Return the (X, Y) coordinate for the center point of the cell that contains the specified text.  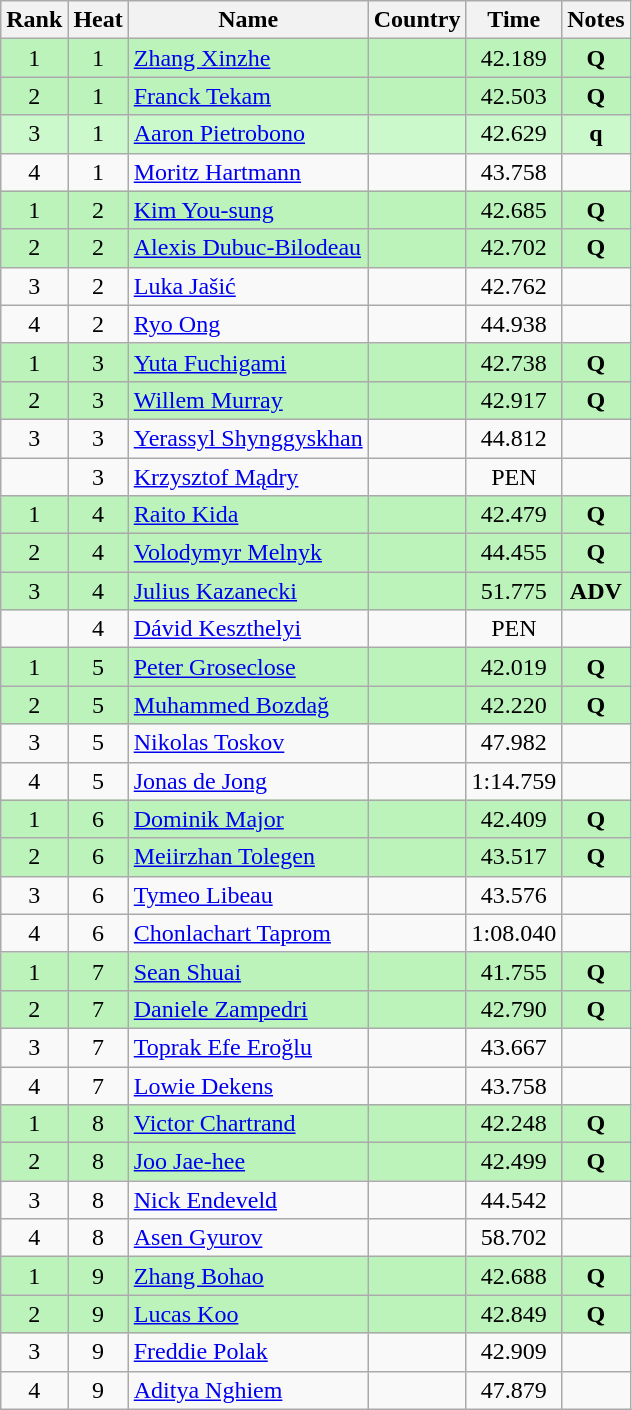
43.667 (514, 1047)
41.755 (514, 971)
Victor Chartrand (248, 1124)
1:14.759 (514, 781)
Peter Groseclose (248, 667)
42.409 (514, 819)
Franck Tekam (248, 96)
42.629 (514, 134)
Meiirzhan Tolegen (248, 857)
Time (514, 20)
Tymeo Libeau (248, 895)
Alexis Dubuc-Bilodeau (248, 248)
42.762 (514, 286)
Name (248, 20)
44.812 (514, 438)
42.503 (514, 96)
42.917 (514, 400)
Muhammed Bozdağ (248, 705)
Jonas de Jong (248, 781)
Daniele Zampedri (248, 1009)
ADV (596, 591)
Nick Endeveld (248, 1200)
Sean Shuai (248, 971)
Julius Kazanecki (248, 591)
Aaron Pietrobono (248, 134)
Country (417, 20)
Krzysztof Mądry (248, 477)
42.702 (514, 248)
Lowie Dekens (248, 1085)
Lucas Koo (248, 1314)
42.849 (514, 1314)
42.685 (514, 210)
47.982 (514, 743)
44.542 (514, 1200)
47.879 (514, 1390)
Freddie Polak (248, 1352)
Joo Jae-hee (248, 1162)
Willem Murray (248, 400)
Chonlachart Taprom (248, 933)
Ryo Ong (248, 324)
Kim You-sung (248, 210)
Dávid Keszthelyi (248, 629)
Nikolas Toskov (248, 743)
43.517 (514, 857)
q (596, 134)
Luka Jašić (248, 286)
Zhang Bohao (248, 1276)
Toprak Efe Eroğlu (248, 1047)
Asen Gyurov (248, 1238)
58.702 (514, 1238)
Zhang Xinzhe (248, 58)
1:08.040 (514, 933)
44.938 (514, 324)
42.220 (514, 705)
Dominik Major (248, 819)
Moritz Hartmann (248, 172)
42.019 (514, 667)
44.455 (514, 553)
Rank (34, 20)
42.189 (514, 58)
42.479 (514, 515)
Yuta Fuchigami (248, 362)
Notes (596, 20)
Volodymyr Melnyk (248, 553)
Heat (98, 20)
Yerassyl Shynggyskhan (248, 438)
51.775 (514, 591)
Raito Kida (248, 515)
43.576 (514, 895)
42.688 (514, 1276)
42.909 (514, 1352)
42.790 (514, 1009)
42.248 (514, 1124)
42.738 (514, 362)
Aditya Nghiem (248, 1390)
42.499 (514, 1162)
